Return (X, Y) of the center of cell containing provided text 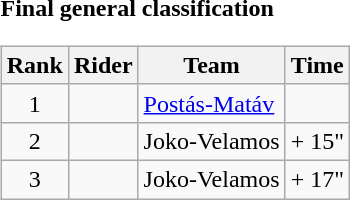
1 (34, 103)
2 (34, 141)
+ 17" (317, 179)
Rank (34, 65)
3 (34, 179)
Rider (103, 65)
Time (317, 65)
+ 15" (317, 141)
Team (212, 65)
Postás-Matáv (212, 103)
